Scan for the cell matching the given text and deliver its (X, Y) coordinate at center. 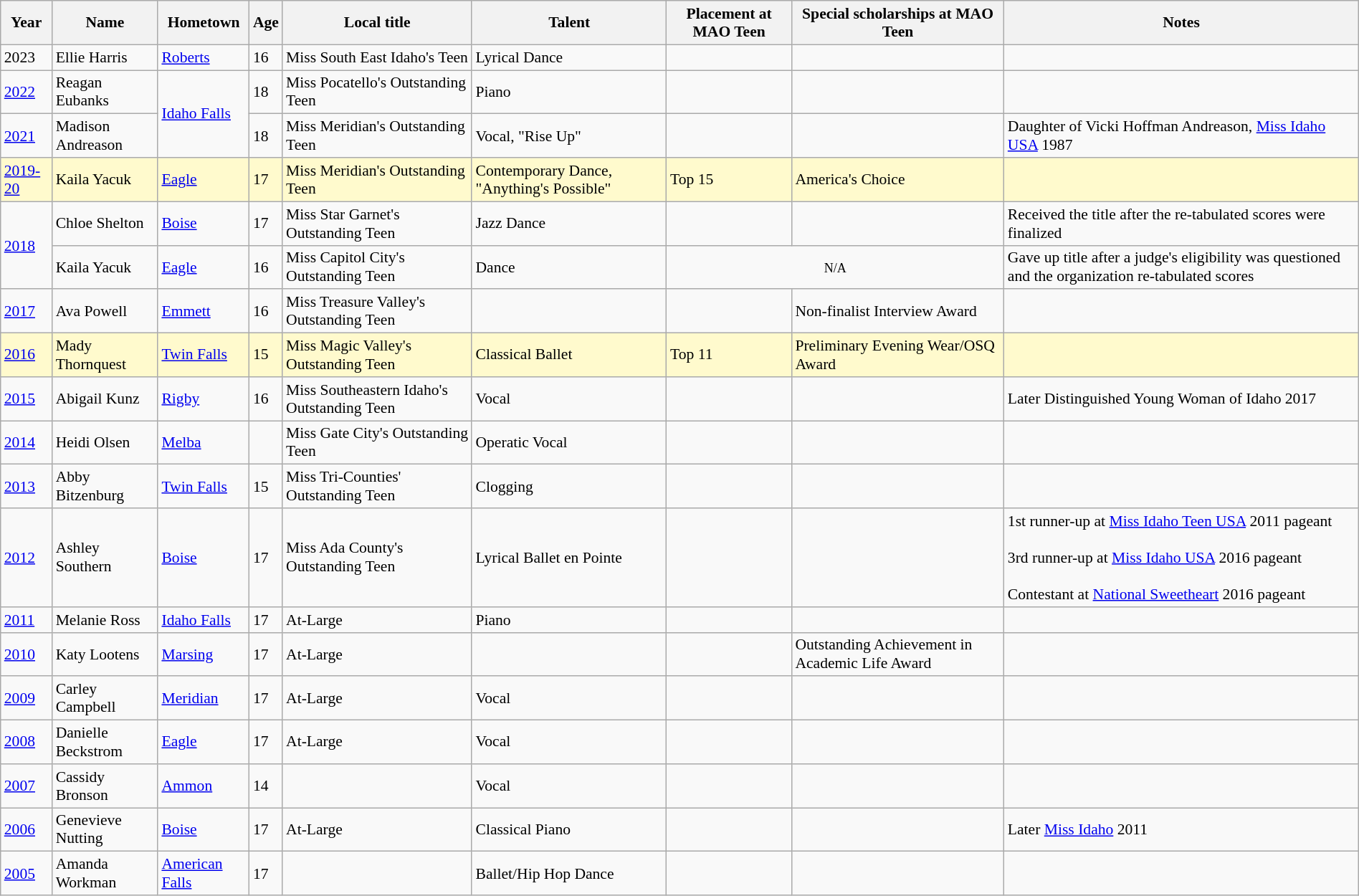
Miss Capitol City's Outstanding Teen (377, 267)
Miss South East Idaho's Teen (377, 57)
Melanie Ross (105, 620)
Mady Thornquest (105, 356)
Miss Pocatello's Outstanding Teen (377, 92)
Katy Lootens (105, 654)
2005 (27, 873)
Rigby (204, 399)
Clogging (569, 486)
Chloe Shelton (105, 224)
2021 (27, 136)
Daughter of Vicki Hoffman Andreason, Miss Idaho USA 1987 (1181, 136)
Meridian (204, 698)
Placement at MAO Teen (729, 23)
Miss Star Garnet's Outstanding Teen (377, 224)
Top 15 (729, 179)
2017 (27, 311)
2009 (27, 698)
2023 (27, 57)
2018 (27, 245)
1st runner-up at Miss Idaho Teen USA 2011 pageant3rd runner-up at Miss Idaho USA 2016 pageantContestant at National Sweetheart 2016 pageant (1181, 558)
Dance (569, 267)
Abigail Kunz (105, 399)
Year (27, 23)
Miss Southeastern Idaho's Outstanding Teen (377, 399)
Vocal, "Rise Up" (569, 136)
Local title (377, 23)
Cassidy Bronson (105, 786)
Operatic Vocal (569, 443)
Talent (569, 23)
Madison Andreason (105, 136)
Lyrical Dance (569, 57)
Classical Piano (569, 830)
Marsing (204, 654)
Reagan Eubanks (105, 92)
Miss Ada County's Outstanding Teen (377, 558)
Name (105, 23)
Danielle Beckstrom (105, 743)
2007 (27, 786)
Received the title after the re-tabulated scores were finalized (1181, 224)
Age (266, 23)
Ballet/Hip Hop Dance (569, 873)
Emmett (204, 311)
Miss Tri-Counties' Outstanding Teen (377, 486)
Carley Campbell (105, 698)
Special scholarships at MAO Teen (897, 23)
2012 (27, 558)
Ava Powell (105, 311)
Later Distinguished Young Woman of Idaho 2017 (1181, 399)
Miss Gate City's Outstanding Teen (377, 443)
Miss Magic Valley's Outstanding Teen (377, 356)
14 (266, 786)
Genevieve Nutting (105, 830)
Roberts (204, 57)
American Falls (204, 873)
2013 (27, 486)
Preliminary Evening Wear/OSQ Award (897, 356)
Gave up title after a judge's eligibility was questioned and the organization re-tabulated scores (1181, 267)
Amanda Workman (105, 873)
Classical Ballet (569, 356)
2010 (27, 654)
Top 11 (729, 356)
Heidi Olsen (105, 443)
Miss Treasure Valley's Outstanding Teen (377, 311)
Contemporary Dance, "Anything's Possible" (569, 179)
2006 (27, 830)
2016 (27, 356)
N/A (836, 267)
Ashley Southern (105, 558)
2015 (27, 399)
Notes (1181, 23)
Abby Bitzenburg (105, 486)
Hometown (204, 23)
2008 (27, 743)
Ammon (204, 786)
Outstanding Achievement in Academic Life Award (897, 654)
2011 (27, 620)
2014 (27, 443)
Melba (204, 443)
Later Miss Idaho 2011 (1181, 830)
Jazz Dance (569, 224)
Ellie Harris (105, 57)
2019-20 (27, 179)
2022 (27, 92)
Non-finalist Interview Award (897, 311)
America's Choice (897, 179)
Lyrical Ballet en Pointe (569, 558)
